From the cell containing the given text, extract its center point as (x, y) coordinate. 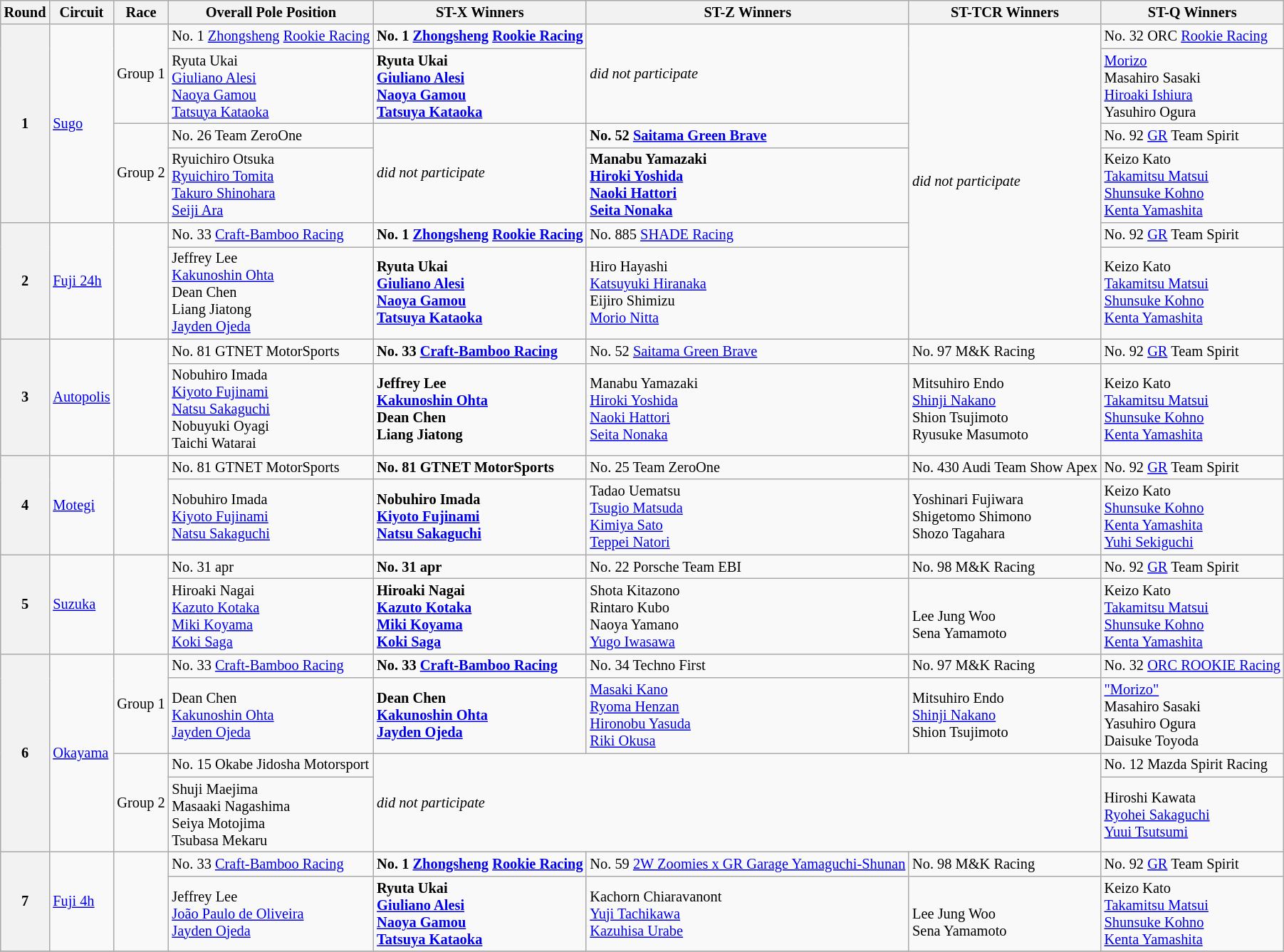
No. 59 2W Zoomies x GR Garage Yamaguchi-Shunan (748, 864)
ST-Q Winners (1192, 12)
No. 25 Team ZeroOne (748, 467)
ST-X Winners (480, 12)
Masaki Kano Ryoma Henzan Hironobu Yasuda Riki Okusa (748, 716)
Ryuichiro Otsuka Ryuichiro Tomita Takuro Shinohara Seiji Ara (271, 185)
Jeffrey Lee João Paulo de Oliveira Jayden Ojeda (271, 914)
Okayama (81, 753)
Autopolis (81, 397)
4 (26, 504)
ST-Z Winners (748, 12)
No. 15 Okabe Jidosha Motorsport (271, 765)
Kachorn Chiaravanont Yuji Tachikawa Kazuhisa Urabe (748, 914)
7 (26, 901)
Shuji Maejima Masaaki Nagashima Seiya Motojima Tsubasa Mekaru (271, 815)
Fuji 4h (81, 901)
Yoshinari Fujiwara Shigetomo Shimono Shozo Tagahara (1005, 517)
Nobuhiro Imada Kiyoto Fujinami Natsu Sakaguchi Nobuyuki Oyagi Taichi Watarai (271, 409)
No. 22 Porsche Team EBI (748, 567)
1 (26, 124)
Race (141, 12)
Round (26, 12)
No. 26 Team ZeroOne (271, 135)
Overall Pole Position (271, 12)
5 (26, 604)
Jeffrey Lee Kakunoshin Ohta Dean Chen Liang Jiatong Jayden Ojeda (271, 293)
3 (26, 397)
No. 430 Audi Team Show Apex (1005, 467)
Morizo Masahiro Sasaki Hiroaki Ishiura Yasuhiro Ogura (1192, 86)
No. 34 Techno First (748, 666)
Fuji 24h (81, 281)
Circuit (81, 12)
ST-TCR Winners (1005, 12)
Shota Kitazono Rintaro Kubo Naoya Yamano Yugo Iwasawa (748, 616)
Mitsuhiro Endo Shinji Nakano Shion Tsujimoto (1005, 716)
Keizo Kato Shunsuke Kohno Kenta Yamashita Yuhi Sekiguchi (1192, 517)
No. 885 SHADE Racing (748, 235)
"Morizo" Masahiro Sasaki Yasuhiro Ogura Daisuke Toyoda (1192, 716)
Motegi (81, 504)
2 (26, 281)
Hiro Hayashi Katsuyuki Hiranaka Eijiro Shimizu Morio Nitta (748, 293)
Jeffrey Lee Kakunoshin Ohta Dean Chen Liang Jiatong (480, 409)
No. 32 ORC Rookie Racing (1192, 36)
Mitsuhiro Endo Shinji Nakano Shion Tsujimoto Ryusuke Masumoto (1005, 409)
6 (26, 753)
No. 12 Mazda Spirit Racing (1192, 765)
Tadao Uematsu Tsugio Matsuda Kimiya Sato Teppei Natori (748, 517)
Sugo (81, 124)
Hiroshi Kawata Ryohei Sakaguchi Yuui Tsutsumi (1192, 815)
No. 32 ORC ROOKIE Racing (1192, 666)
Suzuka (81, 604)
